Return the [x, y] coordinate for the center point of the cell that contains the specified text.  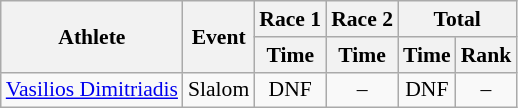
Race 2 [362, 19]
Total [457, 19]
Rank [486, 55]
Race 1 [290, 19]
Vasilios Dimitriadis [92, 90]
Event [218, 36]
Slalom [218, 90]
Athlete [92, 36]
